For the text-containing cell, return its midpoint in [X, Y] coordinate format. 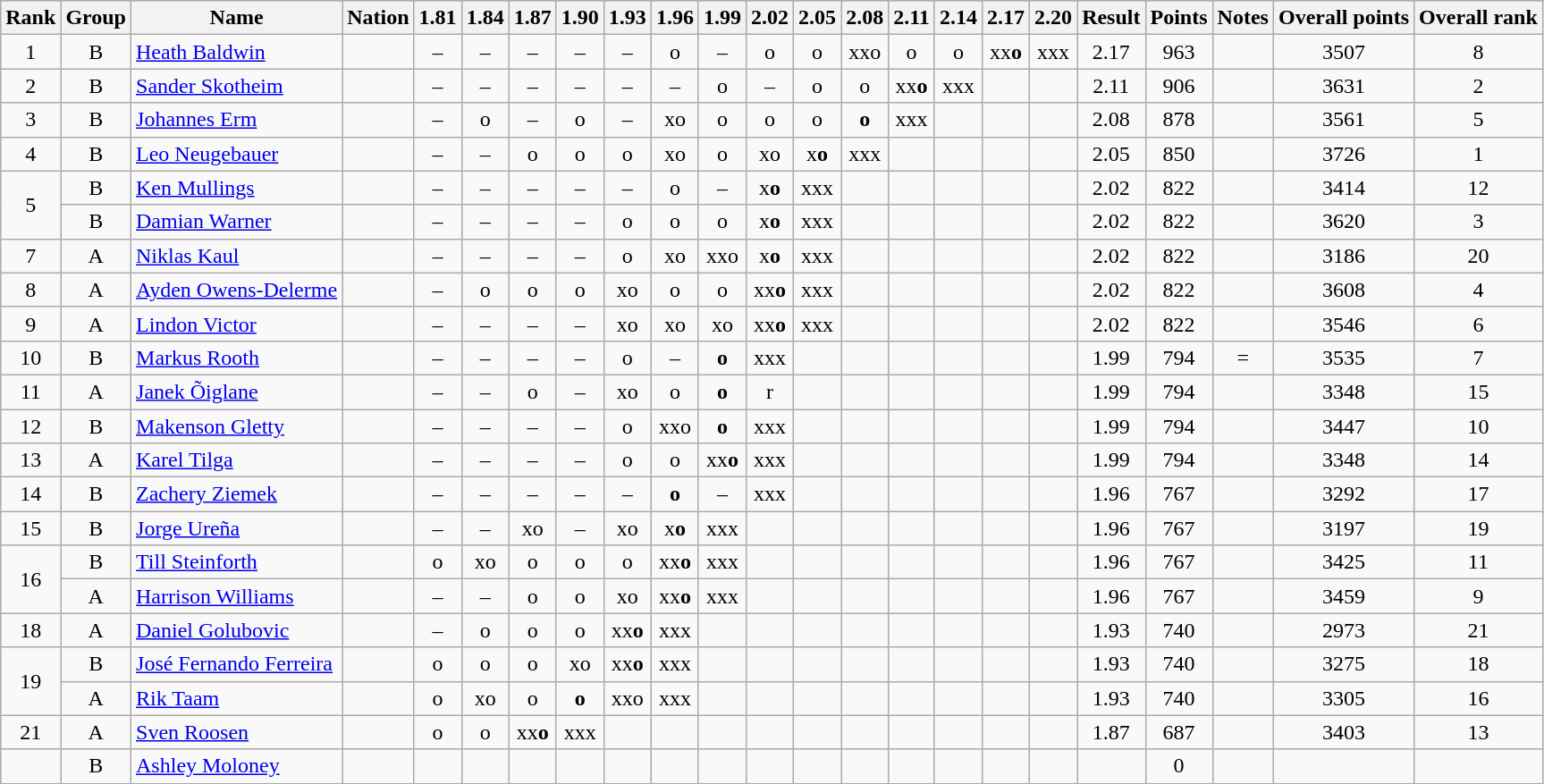
Overall points [1343, 18]
878 [1178, 120]
3620 [1343, 222]
Sven Roosen [237, 732]
Till Steinforth [237, 562]
Nation [378, 18]
Janek Õiglane [237, 392]
2.20 [1053, 18]
2.14 [958, 18]
1.84 [485, 18]
3403 [1343, 732]
3535 [1343, 358]
3546 [1343, 324]
Ashley Moloney [237, 766]
963 [1178, 52]
850 [1178, 154]
Overall rank [1479, 18]
Markus Rooth [237, 358]
Karel Tilga [237, 460]
Jorge Ureña [237, 528]
3631 [1343, 86]
687 [1178, 732]
Rik Taam [237, 698]
3507 [1343, 52]
Ken Mullings [237, 188]
3414 [1343, 188]
3447 [1343, 426]
Ayden Owens-Delerme [237, 290]
0 [1178, 766]
Notes [1243, 18]
3425 [1343, 562]
3608 [1343, 290]
3197 [1343, 528]
Heath Baldwin [237, 52]
20 [1479, 256]
6 [1479, 324]
Leo Neugebauer [237, 154]
Lindon Victor [237, 324]
Group [97, 18]
1.81 [438, 18]
Points [1178, 18]
2973 [1343, 630]
Harrison Williams [237, 596]
José Fernando Ferreira [237, 664]
3726 [1343, 154]
Damian Warner [237, 222]
3275 [1343, 664]
906 [1178, 86]
= [1243, 358]
3561 [1343, 120]
1.90 [579, 18]
Niklas Kaul [237, 256]
3305 [1343, 698]
Result [1111, 18]
Rank [30, 18]
Johannes Erm [237, 120]
3459 [1343, 596]
3292 [1343, 494]
3186 [1343, 256]
Makenson Gletty [237, 426]
Zachery Ziemek [237, 494]
Daniel Golubovic [237, 630]
17 [1479, 494]
r [769, 392]
Name [237, 18]
Sander Skotheim [237, 86]
